Scan for the cell matching the given text and deliver its [x, y] coordinate at center. 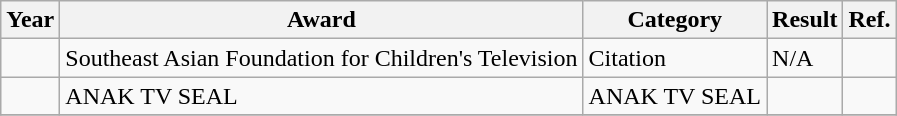
Southeast Asian Foundation for Children's Television [322, 58]
N/A [805, 58]
Award [322, 20]
Category [675, 20]
Ref. [870, 20]
Result [805, 20]
Citation [675, 58]
Year [30, 20]
